Extract the [x, y] coordinate from the center of the cell holding the provided text.  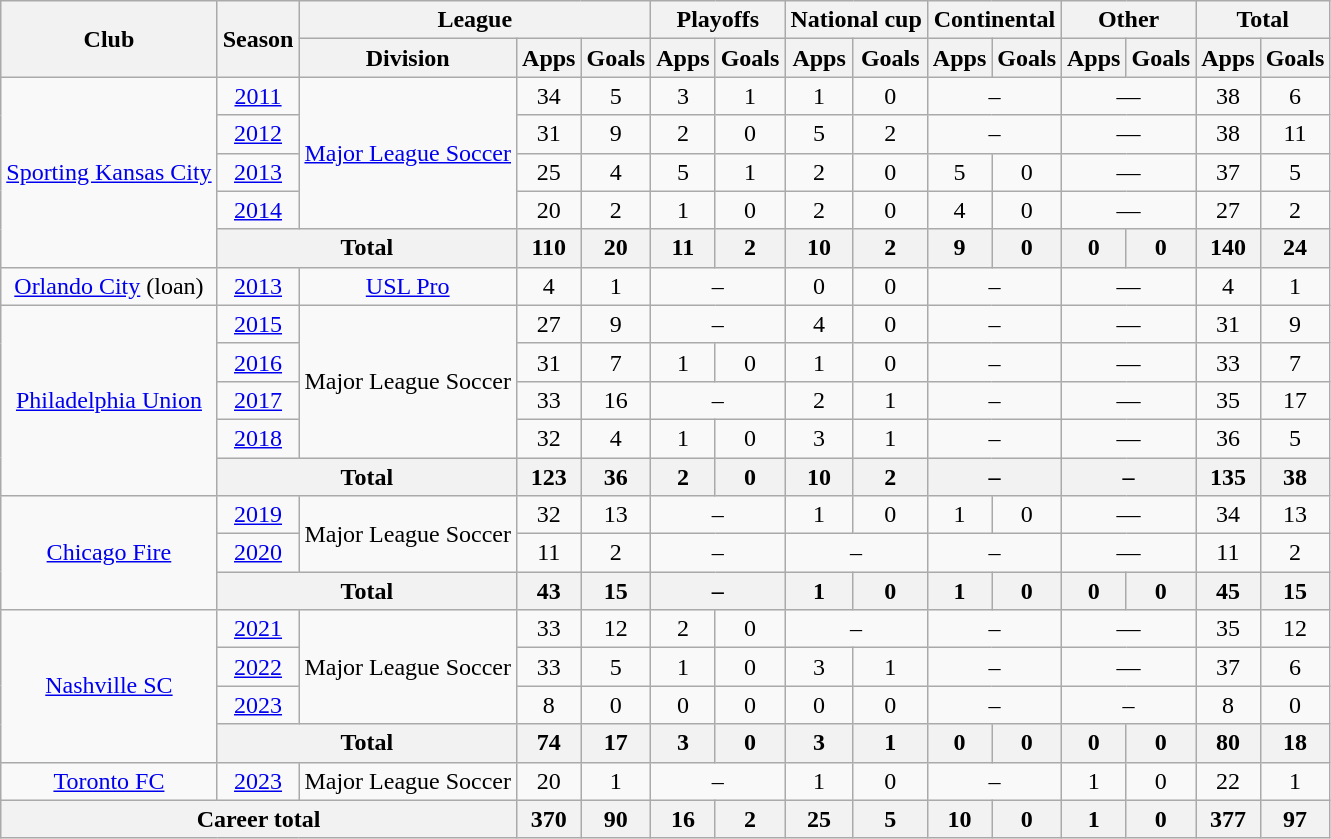
2012 [258, 134]
2019 [258, 515]
2022 [258, 667]
Sporting Kansas City [109, 172]
45 [1228, 591]
Division [408, 58]
377 [1228, 819]
National cup [856, 20]
Continental [994, 20]
2021 [258, 629]
135 [1228, 477]
43 [549, 591]
80 [1228, 743]
90 [616, 819]
Club [109, 39]
League [475, 20]
140 [1228, 248]
24 [1295, 248]
2015 [258, 324]
Orlando City (loan) [109, 286]
Career total [259, 819]
2017 [258, 400]
2020 [258, 553]
Other [1129, 20]
Season [258, 39]
Philadelphia Union [109, 400]
2016 [258, 362]
USL Pro [408, 286]
22 [1228, 781]
2014 [258, 210]
123 [549, 477]
Nashville SC [109, 686]
2018 [258, 438]
Chicago Fire [109, 553]
370 [549, 819]
18 [1295, 743]
110 [549, 248]
2011 [258, 96]
Playoffs [718, 20]
97 [1295, 819]
74 [549, 743]
Toronto FC [109, 781]
